Scan for the cell matching the given text and deliver its (x, y) coordinate at center. 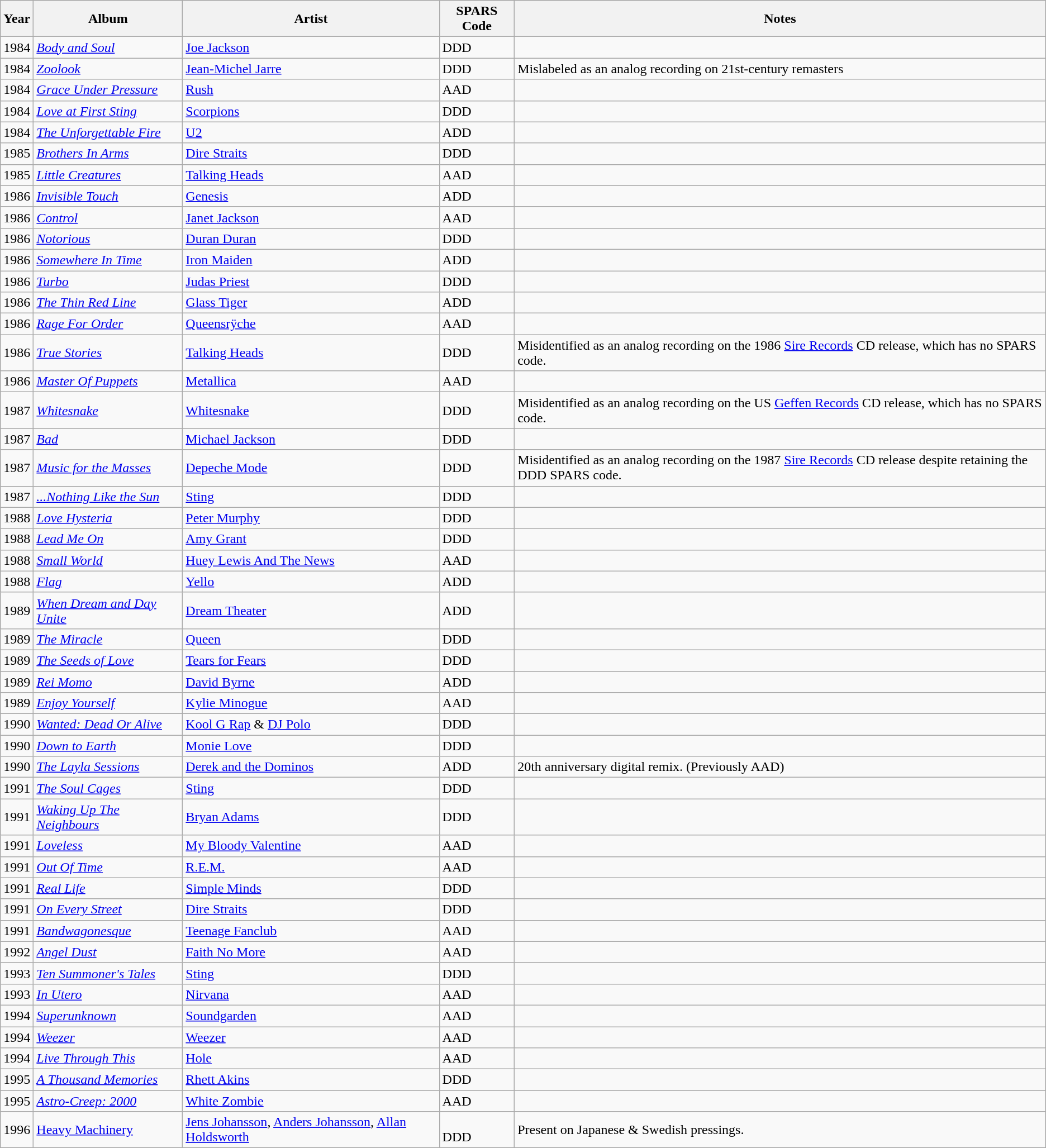
U2 (311, 132)
R.E.M. (311, 867)
1992 (17, 952)
Monie Love (311, 746)
Ten Summoner's Tales (108, 973)
The Soul Cages (108, 788)
Notorious (108, 239)
Jean-Michel Jarre (311, 69)
Kool G Rap & DJ Polo (311, 725)
Michael Jackson (311, 439)
Bryan Adams (311, 817)
Love Hysteria (108, 518)
Astro-Creep: 2000 (108, 1101)
Lead Me On (108, 539)
Bad (108, 439)
Little Creatures (108, 175)
True Stories (108, 353)
Glass Tiger (311, 303)
Depeche Mode (311, 468)
Simple Minds (311, 888)
Zoolook (108, 69)
White Zombie (311, 1101)
Faith No More (311, 952)
Judas Priest (311, 281)
1996 (17, 1130)
Wanted: Dead Or Alive (108, 725)
Out Of Time (108, 867)
Mislabeled as an analog recording on 21st-century remasters (780, 69)
When Dream and Day Unite (108, 610)
Derek and the Dominos (311, 767)
The Thin Red Line (108, 303)
Rhett Akins (311, 1080)
Live Through This (108, 1059)
Music for the Masses (108, 468)
Master Of Puppets (108, 382)
Nirvana (311, 994)
Waking Up The Neighbours (108, 817)
The Seeds of Love (108, 660)
Dream Theater (311, 610)
Misidentified as an analog recording on the 1987 Sire Records CD release despite retaining the DDD SPARS code. (780, 468)
20th anniversary digital remix. (Previously AAD) (780, 767)
Love at First Sting (108, 111)
Peter Murphy (311, 518)
Amy Grant (311, 539)
Year (17, 19)
Present on Japanese & Swedish pressings. (780, 1130)
Brothers In Arms (108, 154)
Metallica (311, 382)
Grace Under Pressure (108, 90)
Jens Johansson, Anders Johansson, Allan Holdsworth (311, 1130)
Loveless (108, 846)
The Layla Sessions (108, 767)
Misidentified as an analog recording on the US Geffen Records CD release, which has no SPARS code. (780, 410)
Body and Soul (108, 47)
Superunknown (108, 1016)
Yello (311, 582)
Notes (780, 19)
Tears for Fears (311, 660)
Janet Jackson (311, 217)
Control (108, 217)
...Nothing Like the Sun (108, 497)
Kylie Minogue (311, 703)
Soundgarden (311, 1016)
Bandwagonesque (108, 931)
Misidentified as an analog recording on the 1986 Sire Records CD release, which has no SPARS code. (780, 353)
Enjoy Yourself (108, 703)
The Miracle (108, 639)
Real Life (108, 888)
David Byrne (311, 682)
Invisible Touch (108, 196)
Iron Maiden (311, 260)
The Unforgettable Fire (108, 132)
Queen (311, 639)
Rage For Order (108, 324)
Small World (108, 560)
Joe Jackson (311, 47)
Genesis (311, 196)
Duran Duran (311, 239)
Rush (311, 90)
Rei Momo (108, 682)
Down to Earth (108, 746)
Album (108, 19)
Queensrÿche (311, 324)
Hole (311, 1059)
Flag (108, 582)
Huey Lewis And The News (311, 560)
In Utero (108, 994)
Turbo (108, 281)
A Thousand Memories (108, 1080)
Artist (311, 19)
On Every Street (108, 909)
Teenage Fanclub (311, 931)
Angel Dust (108, 952)
Somewhere In Time (108, 260)
My Bloody Valentine (311, 846)
SPARS Code (477, 19)
Scorpions (311, 111)
Heavy Machinery (108, 1130)
